Identify which cell holds the provided text, then report its (X, Y) central coordinate. 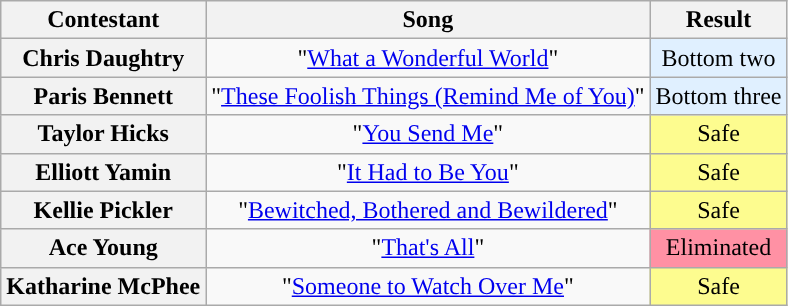
Bottom two (718, 58)
Result (718, 20)
Chris Daughtry (104, 58)
"You Send Me" (428, 134)
Eliminated (718, 248)
"Someone to Watch Over Me" (428, 286)
Taylor Hicks (104, 134)
"Bewitched, Bothered and Bewildered" (428, 210)
Ace Young (104, 248)
Kellie Pickler (104, 210)
"These Foolish Things (Remind Me of You)" (428, 96)
"That's All" (428, 248)
Paris Bennett (104, 96)
Katharine McPhee (104, 286)
Contestant (104, 20)
Bottom three (718, 96)
"It Had to Be You" (428, 172)
Elliott Yamin (104, 172)
Song (428, 20)
"What a Wonderful World" (428, 58)
